Capture the cell that displays the provided text and extract its [x, y] central coordinate. 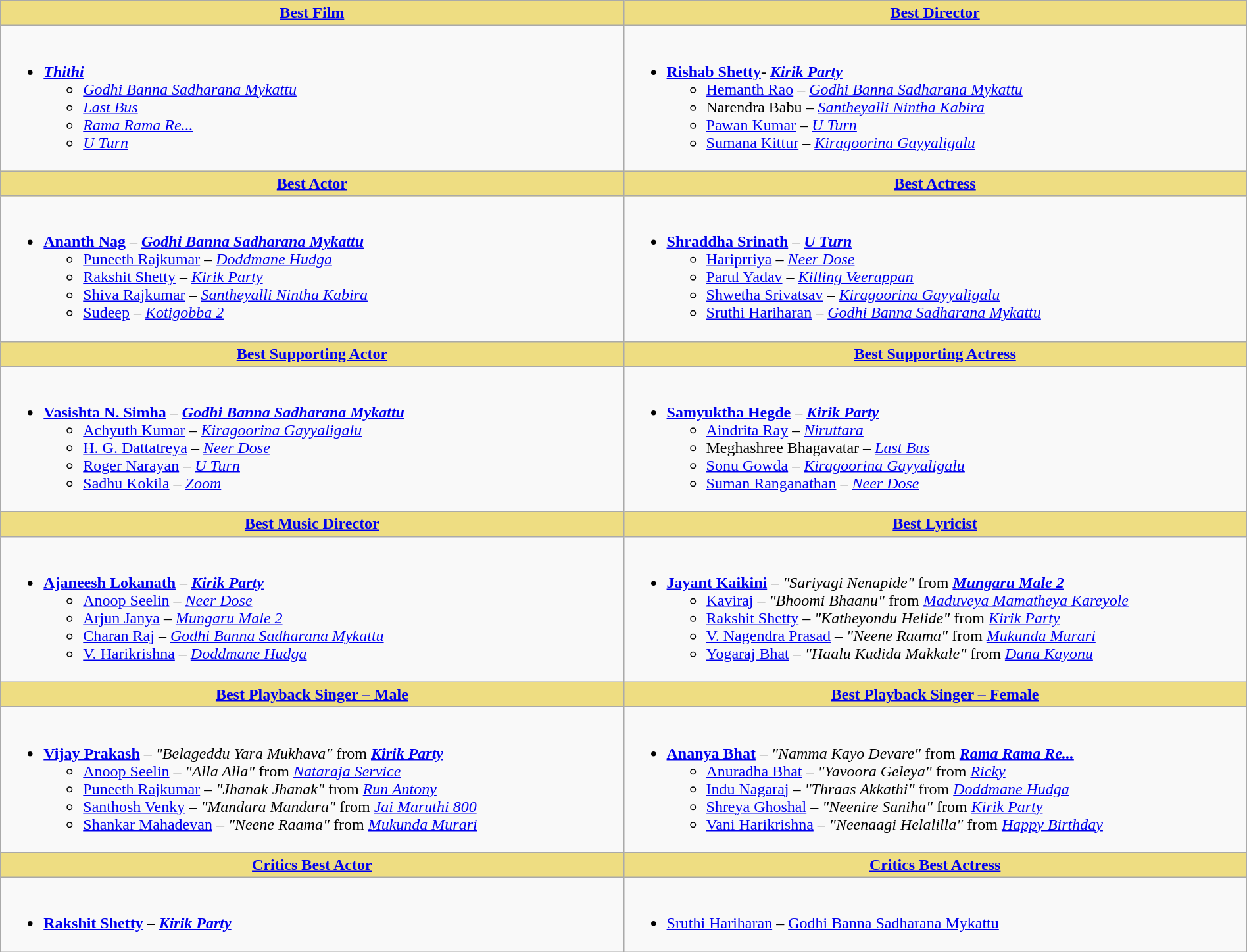
Best Supporting Actor [312, 354]
Sruthi Hariharan – Godhi Banna Sadharana Mykattu [935, 914]
Critics Best Actor [312, 865]
Rakshit Shetty – Kirik Party [312, 914]
Best Actress [935, 183]
Best Actor [312, 183]
ThithiGodhi Banna Sadharana MykattuLast BusRama Rama Re...U Turn [312, 99]
Best Supporting Actress [935, 354]
Critics Best Actress [935, 865]
Best Music Director [312, 524]
Best Film [312, 13]
Best Director [935, 13]
Best Playback Singer – Female [935, 694]
Best Lyricist [935, 524]
Best Playback Singer – Male [312, 694]
